Locate the cell with the specified text and output its [X, Y] center coordinate. 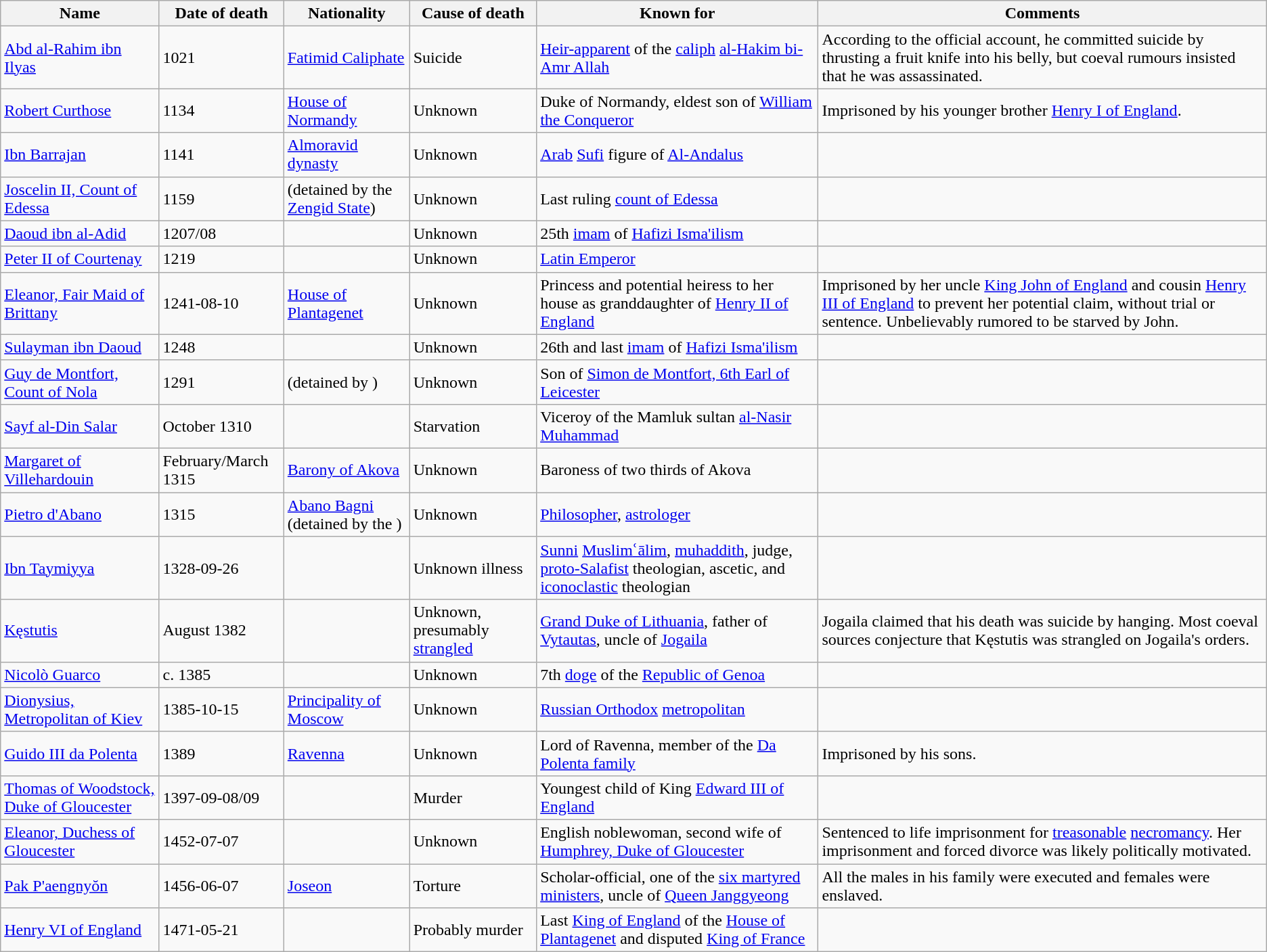
Comments [1042, 14]
Pietro d'Abano [80, 514]
Principality of Moscow [347, 709]
Heir-apparent of the caliph al-Hakim bi-Amr Allah [677, 58]
Ibn Taymiyya [80, 568]
1328-09-26 [221, 568]
Sulayman ibn Daoud [80, 347]
Daoud ibn al-Adid [80, 233]
1397-09-08/09 [221, 797]
Starvation [472, 426]
House of Normandy [347, 111]
Ibn Barrajan [80, 154]
Joscelin II, Count of Edessa [80, 199]
Fatimid Caliphate [347, 58]
Suicide [472, 58]
August 1382 [221, 631]
(detained by the Zengid State) [347, 199]
26th and last imam of Hafizi Isma'ilism [677, 347]
1219 [221, 259]
1456-06-07 [221, 885]
Sentenced to life imprisonment for treasonable necromancy. Her imprisonment and forced divorce was likely politically motivated. [1042, 842]
Lord of Ravenna, member of the Da Polenta family [677, 754]
Almoravid dynasty [347, 154]
Last King of England of the House of Plantagenet and disputed King of France [677, 930]
February/March 1315 [221, 470]
Last ruling count of Edessa [677, 199]
Grand Duke of Lithuania, father of Vytautas, uncle of Jogaila [677, 631]
1159 [221, 199]
1315 [221, 514]
Abd al-Rahim ibn Ilyas [80, 58]
Peter II of Courtenay [80, 259]
Eleanor, Fair Maid of Brittany [80, 303]
Philosopher, astrologer [677, 514]
Robert Curthose [80, 111]
1248 [221, 347]
1291 [221, 382]
Jogaila claimed that his death was suicide by hanging. Most coeval sources conjecture that Kęstutis was strangled on Jogaila's orders. [1042, 631]
Barony of Akova [347, 470]
Known for [677, 14]
1241-08-10 [221, 303]
All the males in his family were executed and females were enslaved. [1042, 885]
Cause of death [472, 14]
1134 [221, 111]
October 1310 [221, 426]
Sunni Muslimʿālim, muhaddith, judge, proto-Salafist theologian, ascetic, and iconoclastic theologian [677, 568]
25th imam of Hafizi Isma'ilism [677, 233]
7th doge of the Republic of Genoa [677, 675]
1021 [221, 58]
Murder [472, 797]
Russian Orthodox metropolitan [677, 709]
Abano Bagni (detained by the ) [347, 514]
English noblewoman, second wife of Humphrey, Duke of Gloucester [677, 842]
Kęstutis [80, 631]
(detained by ) [347, 382]
Viceroy of the Mamluk sultan al-Nasir Muhammad [677, 426]
Sayf al-Din Salar [80, 426]
1207/08 [221, 233]
Margaret of Villehardouin [80, 470]
Arab Sufi figure of Al-Andalus [677, 154]
Latin Emperor [677, 259]
Guy de Montfort, Count of Nola [80, 382]
1471-05-21 [221, 930]
Baroness of two thirds of Akova [677, 470]
Joseon [347, 885]
Dionysius, Metropolitan of Kiev [80, 709]
Scholar-official, one of the six martyred ministers, uncle of Queen Janggyeong [677, 885]
1141 [221, 154]
c. 1385 [221, 675]
Eleanor, Duchess of Gloucester [80, 842]
Nicolò Guarco [80, 675]
Nationality [347, 14]
Duke of Normandy, eldest son of William the Conqueror [677, 111]
Thomas of Woodstock, Duke of Gloucester [80, 797]
Torture [472, 885]
Name [80, 14]
Imprisoned by his younger brother Henry I of England. [1042, 111]
Son of Simon de Montfort, 6th Earl of Leicester [677, 382]
Imprisoned by his sons. [1042, 754]
Princess and potential heiress to her house as granddaughter of Henry II of England [677, 303]
1385-10-15 [221, 709]
1452-07-07 [221, 842]
Pak P'aengnyŏn [80, 885]
Probably murder [472, 930]
Unknown illness [472, 568]
Ravenna [347, 754]
1389 [221, 754]
Henry VI of England [80, 930]
Date of death [221, 14]
Guido III da Polenta [80, 754]
Unknown, presumably strangled [472, 631]
Youngest child of King Edward III of England [677, 797]
House of Plantagenet [347, 303]
